Find where the given text appears and provide that cell's center as [X, Y] coordinate. 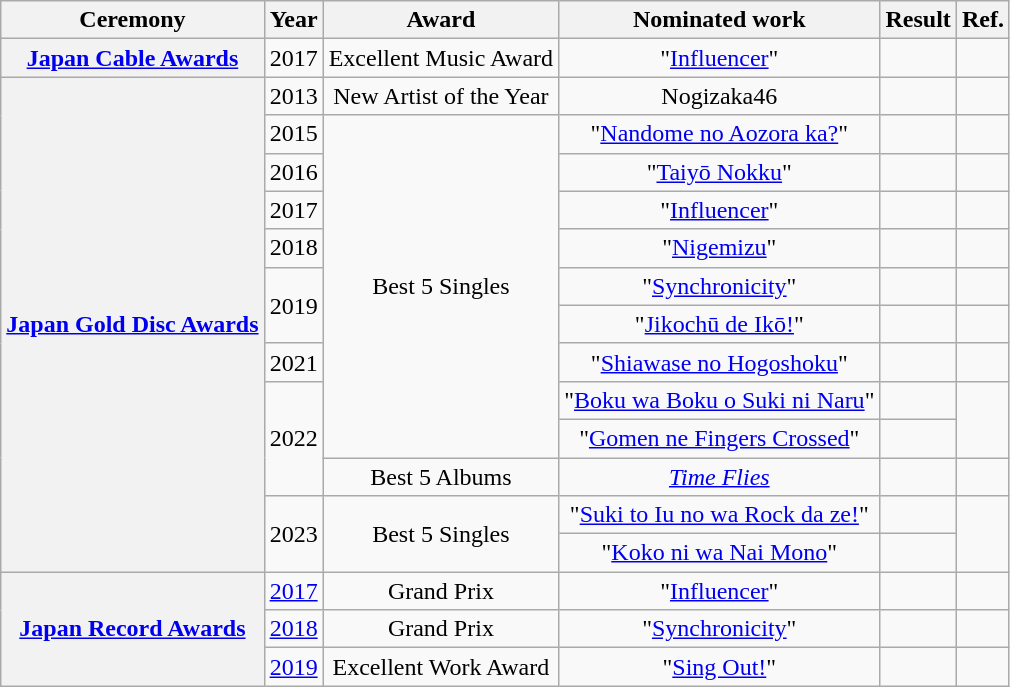
"Sing Out!" [720, 667]
"Suki to Iu no wa Rock da ze!" [720, 515]
"Koko ni wa Nai Mono" [720, 553]
"Boku wa Boku o Suki ni Naru" [720, 400]
"Nigemizu" [720, 248]
"Jikochū de Ikō!" [720, 324]
Ref. [982, 20]
New Artist of the Year [440, 96]
"Gomen ne Fingers Crossed" [720, 438]
"Nandome no Aozora ka?" [720, 134]
Time Flies [720, 477]
Ceremony [132, 20]
Result [918, 20]
Japan Gold Disc Awards [132, 324]
Excellent Work Award [440, 667]
Year [294, 20]
2016 [294, 172]
2013 [294, 96]
"Taiyō Nokku" [720, 172]
2023 [294, 534]
Best 5 Albums [440, 477]
"Shiawase no Hogoshoku" [720, 362]
Japan Record Awards [132, 629]
2022 [294, 438]
Japan Cable Awards [132, 58]
2015 [294, 134]
Nogizaka46 [720, 96]
Excellent Music Award [440, 58]
Award [440, 20]
Nominated work [720, 20]
2021 [294, 362]
